Capture the cell that displays the provided text and extract its [X, Y] central coordinate. 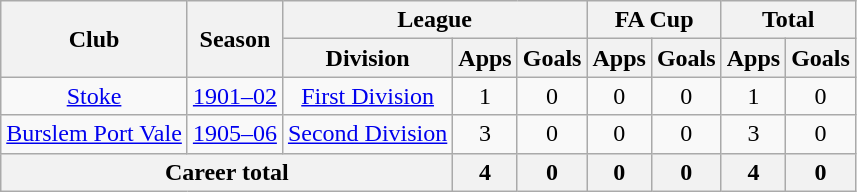
First Division [367, 96]
Club [94, 39]
Second Division [367, 134]
Division [367, 58]
1901–02 [234, 96]
Stoke [94, 96]
Career total [227, 172]
Season [234, 39]
League [434, 20]
1905–06 [234, 134]
Burslem Port Vale [94, 134]
Total [788, 20]
FA Cup [654, 20]
